From the cell containing the given text, extract its center point as (x, y) coordinate. 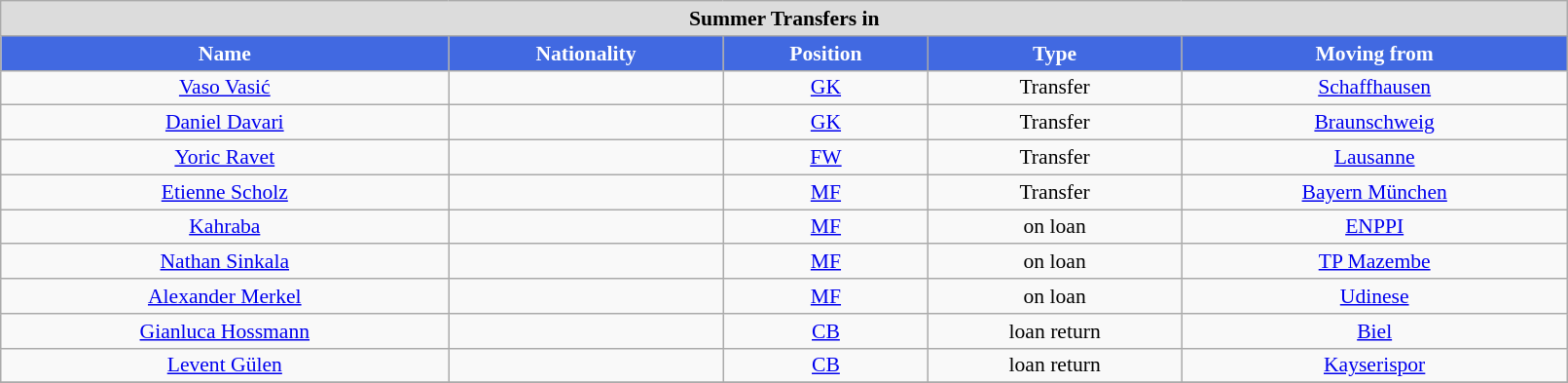
Daniel Davari (225, 123)
Position (825, 54)
Etienne Scholz (225, 192)
ENPPI (1374, 227)
Name (225, 54)
Summer Transfers in (784, 19)
Kahraba (225, 227)
Yoric Ravet (225, 158)
Nathan Sinkala (225, 262)
Gianluca Hossmann (225, 331)
Nationality (586, 54)
Lausanne (1374, 158)
FW (825, 158)
Type (1055, 54)
Alexander Merkel (225, 296)
TP Mazembe (1374, 262)
Biel (1374, 331)
Udinese (1374, 296)
Kayserispor (1374, 365)
Levent Gülen (225, 365)
Moving from (1374, 54)
Braunschweig (1374, 123)
Vaso Vasić (225, 88)
Schaffhausen (1374, 88)
Bayern München (1374, 192)
